Capture the cell that displays the provided text and extract its (x, y) central coordinate. 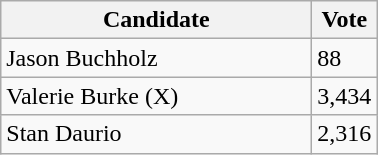
Valerie Burke (X) (156, 96)
Vote (344, 20)
88 (344, 58)
2,316 (344, 134)
3,434 (344, 96)
Jason Buchholz (156, 58)
Stan Daurio (156, 134)
Candidate (156, 20)
